Output the [x, y] coordinate of the center of the cell containing the given text.  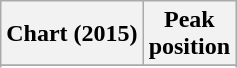
Chart (2015) [72, 34]
Peak position [189, 34]
